For the text-containing cell, return its midpoint in (x, y) coordinate format. 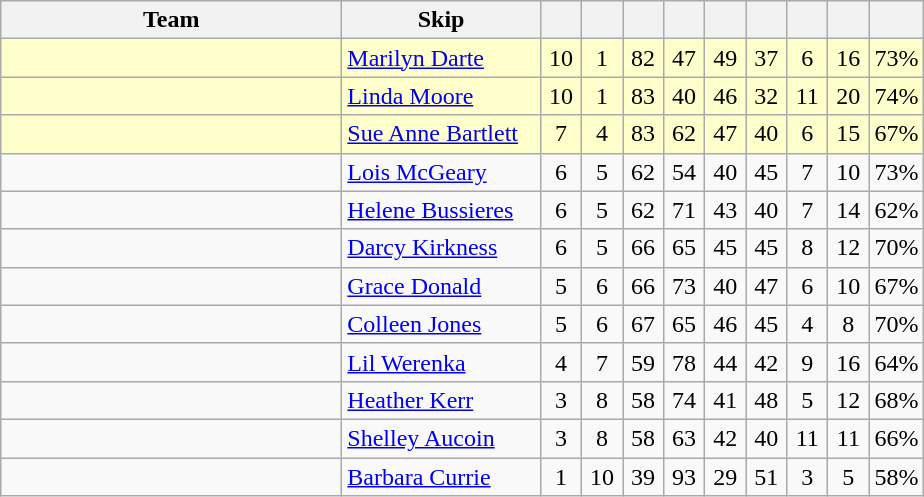
Heather Kerr (442, 400)
58% (896, 477)
9 (808, 362)
Lois McGeary (442, 172)
54 (684, 172)
68% (896, 400)
Barbara Currie (442, 477)
Sue Anne Bartlett (442, 134)
14 (848, 210)
29 (726, 477)
49 (726, 58)
73 (684, 286)
51 (766, 477)
59 (642, 362)
43 (726, 210)
Linda Moore (442, 96)
41 (726, 400)
67 (642, 324)
Team (172, 20)
20 (848, 96)
44 (726, 362)
Grace Donald (442, 286)
Skip (442, 20)
Marilyn Darte (442, 58)
15 (848, 134)
66% (896, 438)
93 (684, 477)
Darcy Kirkness (442, 248)
74% (896, 96)
74 (684, 400)
39 (642, 477)
Lil Werenka (442, 362)
Colleen Jones (442, 324)
62% (896, 210)
82 (642, 58)
48 (766, 400)
Helene Bussieres (442, 210)
64% (896, 362)
Shelley Aucoin (442, 438)
37 (766, 58)
78 (684, 362)
63 (684, 438)
32 (766, 96)
71 (684, 210)
